Determine the (x, y) coordinate at the center of the cell enclosing the given text.  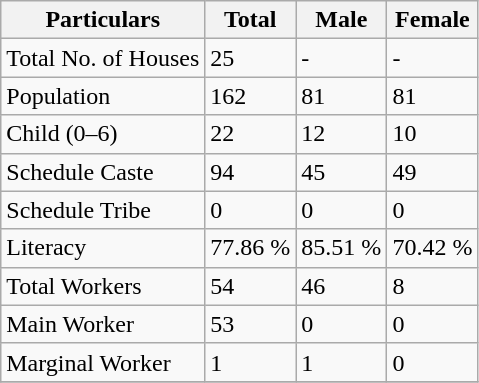
162 (250, 96)
Schedule Caste (103, 172)
Male (342, 20)
Particulars (103, 20)
8 (432, 286)
25 (250, 58)
Main Worker (103, 324)
45 (342, 172)
70.42 % (432, 248)
Total No. of Houses (103, 58)
10 (432, 134)
77.86 % (250, 248)
Population (103, 96)
85.51 % (342, 248)
Female (432, 20)
Marginal Worker (103, 362)
53 (250, 324)
46 (342, 286)
94 (250, 172)
Child (0–6) (103, 134)
54 (250, 286)
Schedule Tribe (103, 210)
22 (250, 134)
Total Workers (103, 286)
Total (250, 20)
49 (432, 172)
Literacy (103, 248)
12 (342, 134)
